Output the [x, y] coordinate of the center of the cell containing the given text.  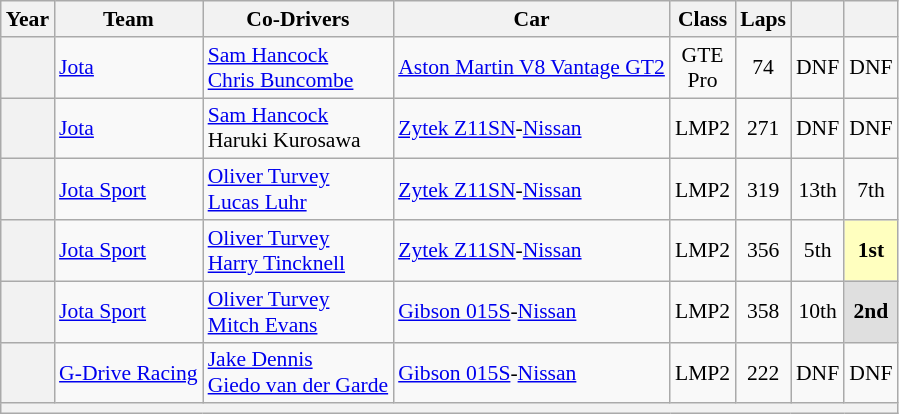
Co-Drivers [298, 19]
1st [870, 250]
7th [870, 190]
Year [28, 19]
Aston Martin V8 Vantage GT2 [532, 68]
10th [818, 312]
Oliver Turvey Harry Tincknell [298, 250]
Jake Dennis Giedo van der Garde [298, 372]
G-Drive Racing [128, 372]
271 [763, 128]
Laps [763, 19]
Sam Hancock Chris Buncombe [298, 68]
74 [763, 68]
358 [763, 312]
222 [763, 372]
Sam Hancock Haruki Kurosawa [298, 128]
5th [818, 250]
319 [763, 190]
356 [763, 250]
Oliver Turvey Mitch Evans [298, 312]
GTEPro [702, 68]
Class [702, 19]
Team [128, 19]
Car [532, 19]
13th [818, 190]
2nd [870, 312]
Oliver Turvey Lucas Luhr [298, 190]
